Determine the (x, y) coordinate at the center of the cell enclosing the given text.  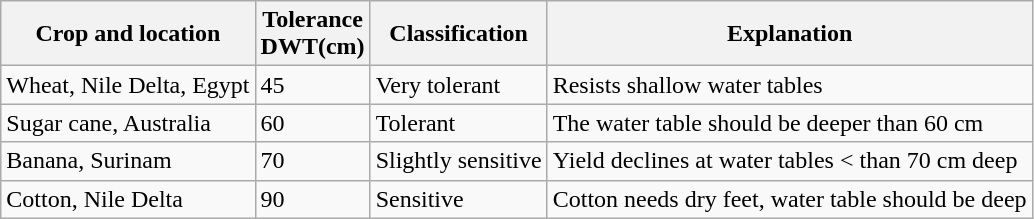
Yield declines at water tables < than 70 cm deep (790, 161)
Classification (458, 34)
Slightly sensitive (458, 161)
90 (312, 199)
45 (312, 85)
Banana, Surinam (128, 161)
70 (312, 161)
Tolerance DWT(cm) (312, 34)
Resists shallow water tables (790, 85)
Cotton needs dry feet, water table should be deep (790, 199)
Sugar cane, Australia (128, 123)
Crop and location (128, 34)
Wheat, Nile Delta, Egypt (128, 85)
Tolerant (458, 123)
Sensitive (458, 199)
Cotton, Nile Delta (128, 199)
60 (312, 123)
The water table should be deeper than 60 cm (790, 123)
Explanation (790, 34)
Very tolerant (458, 85)
